Capture the cell that displays the provided text and extract its [X, Y] central coordinate. 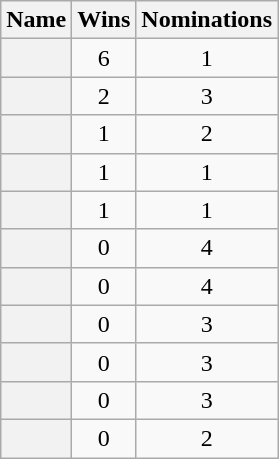
6 [104, 58]
Nominations [207, 20]
Name [36, 20]
Wins [104, 20]
